For the text-containing cell, return its midpoint in (x, y) coordinate format. 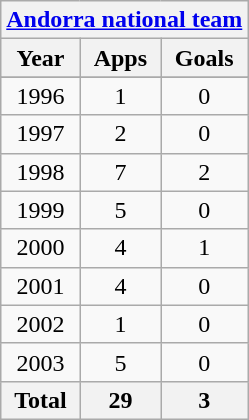
Andorra national team (124, 20)
Goals (204, 58)
3 (204, 400)
Apps (120, 58)
7 (120, 172)
1998 (40, 172)
1996 (40, 96)
Year (40, 58)
2001 (40, 286)
2000 (40, 248)
29 (120, 400)
1997 (40, 134)
2003 (40, 362)
1999 (40, 210)
Total (40, 400)
2002 (40, 324)
